Search for the cell housing the specified text and yield its (x, y) center coordinate. 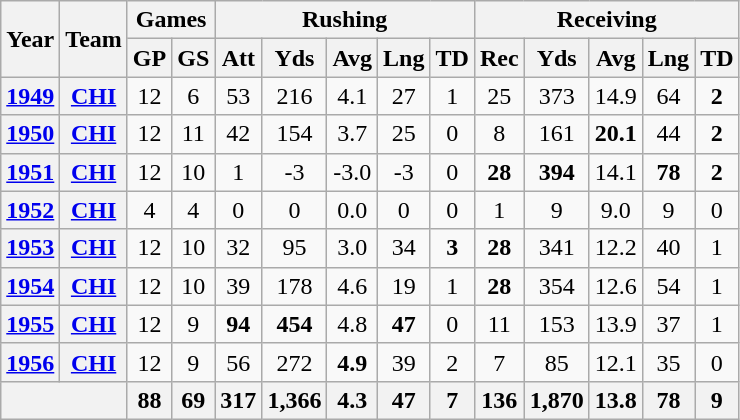
0.0 (352, 210)
GS (194, 58)
161 (556, 134)
1951 (30, 172)
69 (194, 400)
Year (30, 39)
4.1 (352, 96)
Rushing (345, 20)
54 (668, 286)
85 (556, 362)
4.3 (352, 400)
95 (294, 248)
3.7 (352, 134)
13.9 (616, 324)
394 (556, 172)
94 (238, 324)
64 (668, 96)
216 (294, 96)
-3.0 (352, 172)
3 (452, 248)
4.9 (352, 362)
37 (668, 324)
88 (149, 400)
3.0 (352, 248)
8 (499, 134)
Att (238, 58)
1,870 (556, 400)
1955 (30, 324)
12.1 (616, 362)
154 (294, 134)
14.9 (616, 96)
Team (94, 39)
40 (668, 248)
373 (556, 96)
20.1 (616, 134)
Rec (499, 58)
1952 (30, 210)
178 (294, 286)
44 (668, 134)
354 (556, 286)
272 (294, 362)
35 (668, 362)
27 (404, 96)
Receiving (606, 20)
153 (556, 324)
13.8 (616, 400)
9.0 (616, 210)
1,366 (294, 400)
6 (194, 96)
42 (238, 134)
317 (238, 400)
12.6 (616, 286)
32 (238, 248)
GP (149, 58)
53 (238, 96)
Games (170, 20)
12.2 (616, 248)
1949 (30, 96)
19 (404, 286)
1954 (30, 286)
341 (556, 248)
1950 (30, 134)
1953 (30, 248)
4.6 (352, 286)
136 (499, 400)
4.8 (352, 324)
56 (238, 362)
14.1 (616, 172)
1956 (30, 362)
454 (294, 324)
34 (404, 248)
